Provide the (X, Y) coordinate of the cell's center where the given text is located.  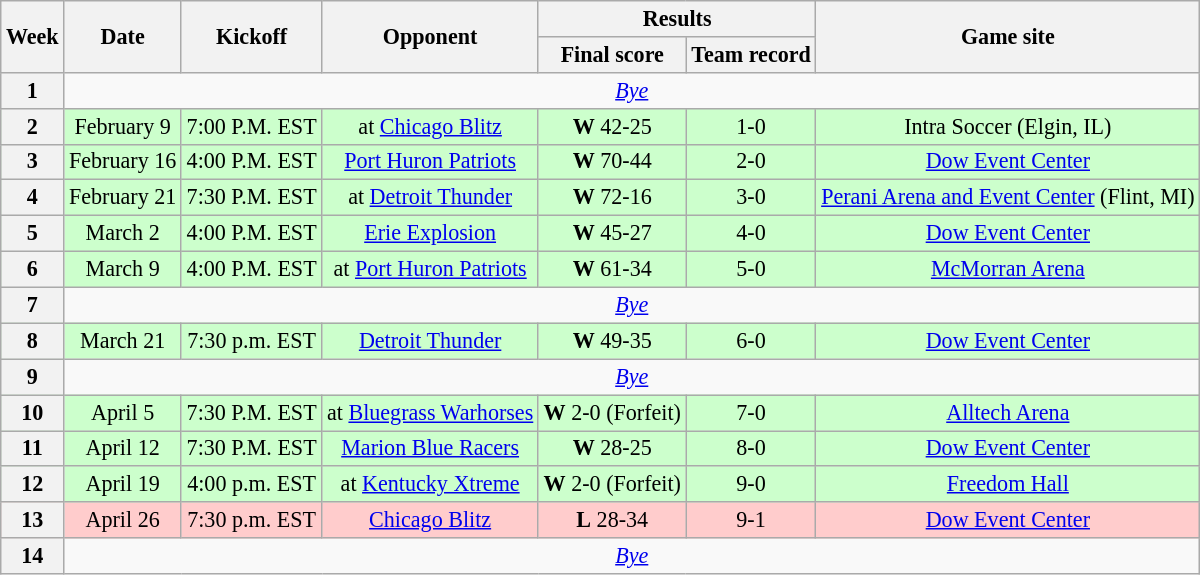
9 (32, 377)
at Kentucky Xtreme (430, 484)
4-0 (751, 233)
W 45-27 (612, 233)
7-0 (751, 412)
at Port Huron Patriots (430, 269)
4:00 p.m. EST (251, 484)
14 (32, 556)
February 21 (123, 198)
4 (32, 198)
February 16 (123, 162)
W 61-34 (612, 269)
Final score (612, 54)
W 72-16 (612, 198)
W 42-25 (612, 126)
March 2 (123, 233)
8 (32, 341)
at Chicago Blitz (430, 126)
3 (32, 162)
W 70-44 (612, 162)
1-0 (751, 126)
13 (32, 520)
Alltech Arena (1008, 412)
McMorran Arena (1008, 269)
Team record (751, 54)
2 (32, 126)
at Detroit Thunder (430, 198)
April 5 (123, 412)
Date (123, 36)
10 (32, 412)
5 (32, 233)
6-0 (751, 341)
April 26 (123, 520)
March 9 (123, 269)
9-1 (751, 520)
Opponent (430, 36)
Results (677, 18)
9-0 (751, 484)
7 (32, 305)
Marion Blue Racers (430, 448)
7:00 P.M. EST (251, 126)
Week (32, 36)
5-0 (751, 269)
February 9 (123, 126)
L 28-34 (612, 520)
2-0 (751, 162)
Game site (1008, 36)
Perani Arena and Event Center (Flint, MI) (1008, 198)
8-0 (751, 448)
Kickoff (251, 36)
at Bluegrass Warhorses (430, 412)
Intra Soccer (Elgin, IL) (1008, 126)
W 49-35 (612, 341)
April 12 (123, 448)
April 19 (123, 484)
11 (32, 448)
Erie Explosion (430, 233)
3-0 (751, 198)
W 28-25 (612, 448)
Detroit Thunder (430, 341)
March 21 (123, 341)
Freedom Hall (1008, 484)
12 (32, 484)
6 (32, 269)
Chicago Blitz (430, 520)
1 (32, 90)
Port Huron Patriots (430, 162)
